Pinpoint the cell where the given text exists, returning its [X, Y] midpoint coordinate. 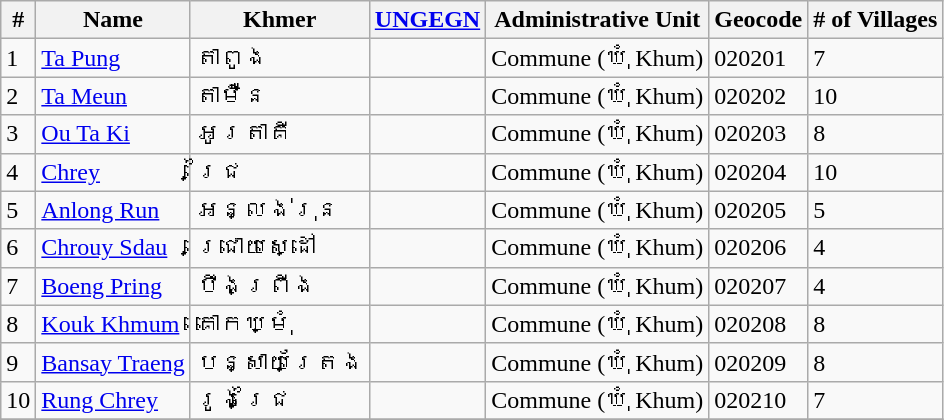
1 [18, 58]
អូរតាគី [280, 134]
3 [18, 134]
2 [18, 96]
Name [113, 20]
រូងជ្រៃ [280, 400]
Khmer [280, 20]
020201 [758, 58]
ជ្រៃ [280, 172]
Rung Chrey [113, 400]
Ta Meun [113, 96]
020210 [758, 400]
9 [18, 362]
020204 [758, 172]
Bansay Traeng [113, 362]
020205 [758, 210]
020202 [758, 96]
អន្លង់រុន [280, 210]
020206 [758, 248]
Chrey [113, 172]
ជ្រោយស្ដៅ [280, 248]
Kouk Khmum [113, 324]
គោកឃ្មុំ [280, 324]
# [18, 20]
តាម៉ឺន [280, 96]
020209 [758, 362]
020207 [758, 286]
Ta Pung [113, 58]
តាពូង [280, 58]
Anlong Run [113, 210]
020208 [758, 324]
Administrative Unit [598, 20]
Geocode [758, 20]
បន្សាយត្រែង [280, 362]
Boeng Pring [113, 286]
6 [18, 248]
បឹងព្រីង [280, 286]
Ou Ta Ki [113, 134]
Chrouy Sdau [113, 248]
UNGEGN [427, 20]
# of Villages [876, 20]
020203 [758, 134]
